Pinpoint the cell where the given text exists, returning its [X, Y] midpoint coordinate. 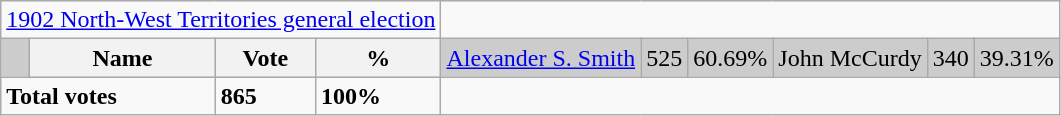
Alexander S. Smith [541, 58]
% [378, 58]
Name [123, 58]
60.69% [730, 58]
John McCurdy [850, 58]
39.31% [1016, 58]
865 [265, 96]
Vote [265, 58]
Total votes [108, 96]
100% [378, 96]
1902 North-West Territories general election [221, 20]
340 [950, 58]
525 [664, 58]
